Pinpoint the cell where the given text exists, returning its [X, Y] midpoint coordinate. 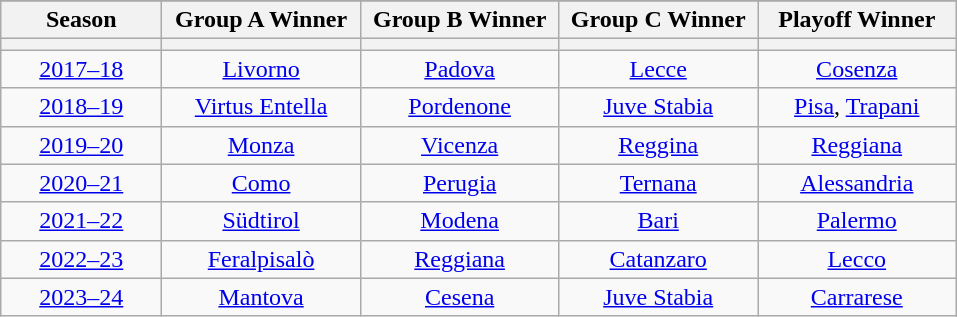
Südtirol [262, 221]
Carrarese [858, 297]
Playoff Winner [858, 20]
2018–19 [82, 107]
Ternana [658, 183]
Alessandria [858, 183]
2020–21 [82, 183]
2019–20 [82, 145]
Season [82, 20]
Modena [460, 221]
2017–18 [82, 69]
Livorno [262, 69]
Lecce [658, 69]
Mantova [262, 297]
Monza [262, 145]
Palermo [858, 221]
Pordenone [460, 107]
2021–22 [82, 221]
Feralpisalò [262, 259]
2023–24 [82, 297]
Virtus Entella [262, 107]
Cesena [460, 297]
Catanzaro [658, 259]
Vicenza [460, 145]
Group A Winner [262, 20]
Reggina [658, 145]
Lecco [858, 259]
Cosenza [858, 69]
Pisa, Trapani [858, 107]
Padova [460, 69]
Bari [658, 221]
Group C Winner [658, 20]
Perugia [460, 183]
Como [262, 183]
Group B Winner [460, 20]
2022–23 [82, 259]
